Pinpoint the cell where the given text exists, returning its [x, y] midpoint coordinate. 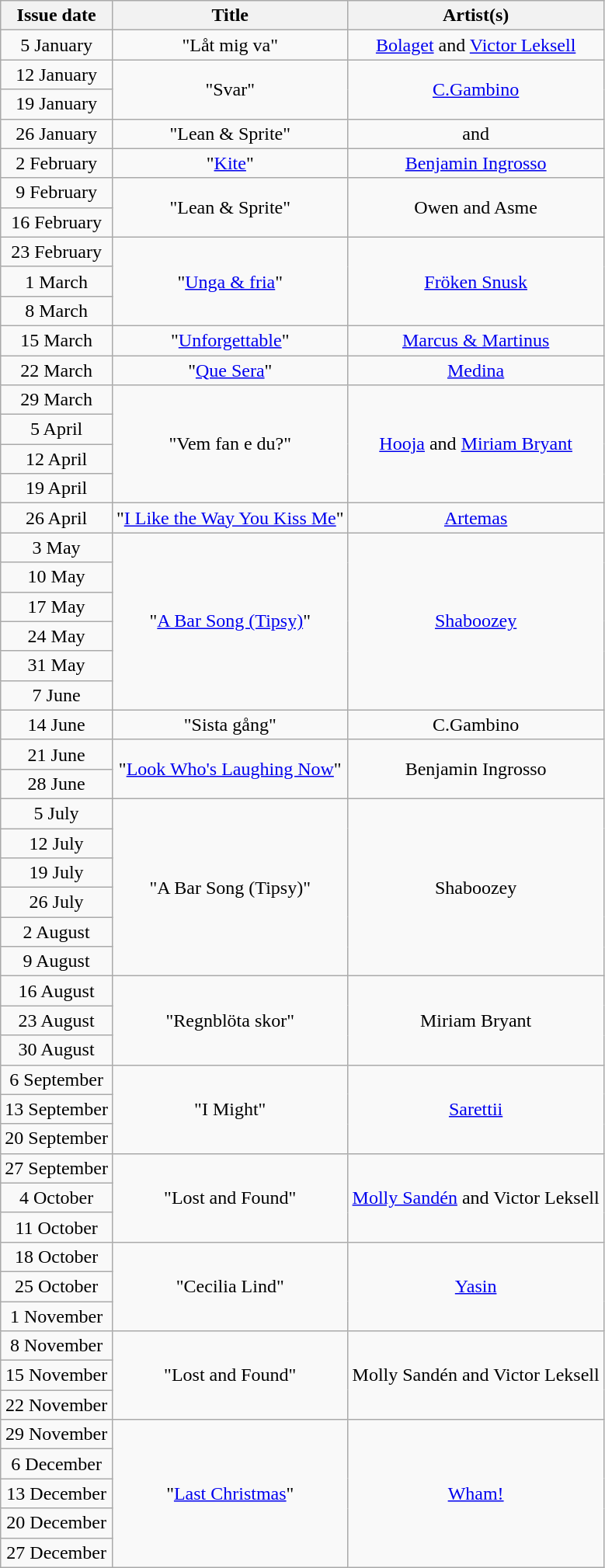
Issue date [57, 16]
"Regnblöta skor" [230, 1020]
16 August [57, 991]
"Last Christmas" [230, 1493]
Artist(s) [475, 16]
9 August [57, 961]
"Låt mig va" [230, 45]
Wham! [475, 1493]
Hooja and Miriam Bryant [475, 444]
"I Like the Way You Kiss Me" [230, 518]
2 August [57, 932]
Yasin [475, 1286]
12 January [57, 75]
11 October [57, 1227]
"Sista gång" [230, 725]
15 November [57, 1375]
23 February [57, 252]
7 June [57, 695]
5 July [57, 813]
22 March [57, 370]
6 December [57, 1464]
1 November [57, 1316]
Sarettii [475, 1109]
Fröken Snusk [475, 281]
29 November [57, 1434]
30 August [57, 1050]
3 May [57, 548]
"Unga & fria" [230, 281]
"Look Who's Laughing Now" [230, 769]
2 February [57, 163]
4 October [57, 1198]
"I Might" [230, 1109]
26 January [57, 134]
18 October [57, 1257]
Miriam Bryant [475, 1020]
8 November [57, 1346]
23 August [57, 1020]
Owen and Asme [475, 207]
27 September [57, 1168]
22 November [57, 1405]
"Svar" [230, 89]
10 May [57, 577]
21 June [57, 754]
"Vem fan e du?" [230, 444]
20 December [57, 1523]
"Cecilia Lind" [230, 1286]
1 March [57, 281]
19 July [57, 873]
20 September [57, 1139]
26 July [57, 902]
27 December [57, 1552]
"Que Sera" [230, 370]
24 May [57, 636]
13 September [57, 1109]
Bolaget and Victor Leksell [475, 45]
5 January [57, 45]
26 April [57, 518]
17 May [57, 607]
"Unforgettable" [230, 340]
"Kite" [230, 163]
19 January [57, 104]
Title [230, 16]
12 July [57, 843]
Artemas [475, 518]
15 March [57, 340]
16 February [57, 222]
28 June [57, 784]
5 April [57, 429]
Marcus & Martinus [475, 340]
31 May [57, 666]
12 April [57, 459]
8 March [57, 311]
29 March [57, 400]
19 April [57, 488]
9 February [57, 193]
and [475, 134]
14 June [57, 725]
25 October [57, 1286]
Medina [475, 370]
6 September [57, 1080]
13 December [57, 1493]
